Scan for the cell matching the given text and deliver its (x, y) coordinate at center. 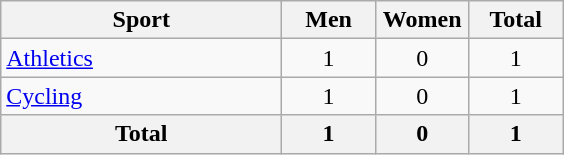
Women (422, 20)
Athletics (142, 58)
Cycling (142, 96)
Men (329, 20)
Sport (142, 20)
